Capture the cell that displays the provided text and extract its (x, y) central coordinate. 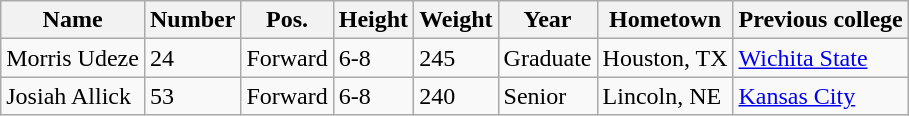
245 (456, 58)
Name (73, 20)
Graduate (548, 58)
Houston, TX (665, 58)
Lincoln, NE (665, 96)
Hometown (665, 20)
240 (456, 96)
Previous college (820, 20)
Senior (548, 96)
Number (192, 20)
Kansas City (820, 96)
Morris Udeze (73, 58)
53 (192, 96)
Height (373, 20)
Year (548, 20)
Weight (456, 20)
Josiah Allick (73, 96)
Pos. (287, 20)
Wichita State (820, 58)
24 (192, 58)
